Extract the [X, Y] coordinate from the center of the cell holding the provided text.  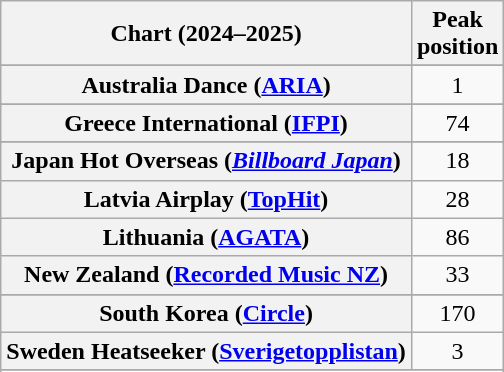
Lithuania (AGATA) [206, 237]
Australia Dance (ARIA) [206, 85]
28 [457, 199]
74 [457, 123]
Latvia Airplay (TopHit) [206, 199]
Sweden Heatseeker (Sverigetopplistan) [206, 351]
18 [457, 161]
33 [457, 275]
Chart (2024–2025) [206, 34]
South Korea (Circle) [206, 313]
Greece International (IFPI) [206, 123]
3 [457, 351]
170 [457, 313]
New Zealand (Recorded Music NZ) [206, 275]
Peakposition [457, 34]
Japan Hot Overseas (Billboard Japan) [206, 161]
86 [457, 237]
1 [457, 85]
